Detect which cell encompasses the target text, then output its [x, y] center coordinate. 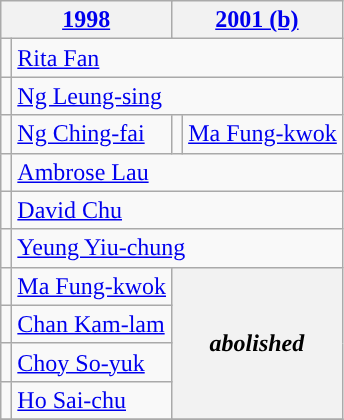
Choy So-yuk [92, 362]
David Chu [178, 210]
Chan Kam-lam [92, 324]
1998 [86, 20]
abolished [258, 343]
Ng Ching-fai [92, 134]
Ambrose Lau [178, 172]
Rita Fan [178, 58]
2001 (b) [258, 20]
Ho Sai-chu [92, 400]
Yeung Yiu-chung [178, 248]
Ng Leung-sing [178, 96]
